Identify which cell holds the provided text, then report its (x, y) central coordinate. 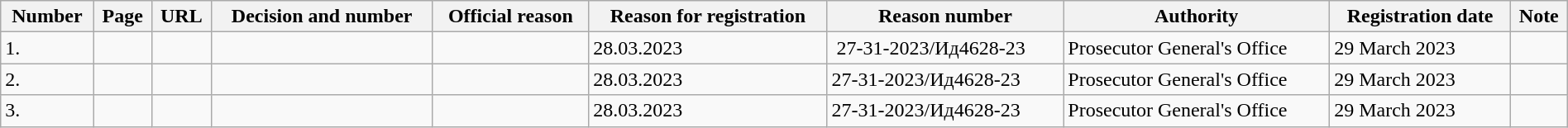
Note (1538, 17)
3. (47, 111)
URL (181, 17)
2. (47, 79)
1. (47, 48)
Page (122, 17)
Reason number (945, 17)
Official reason (511, 17)
Number (47, 17)
Reason for registration (708, 17)
Authority (1197, 17)
Decision and number (322, 17)
Registration date (1421, 17)
